Provide the [X, Y] coordinate of the cell's center where the given text is located.  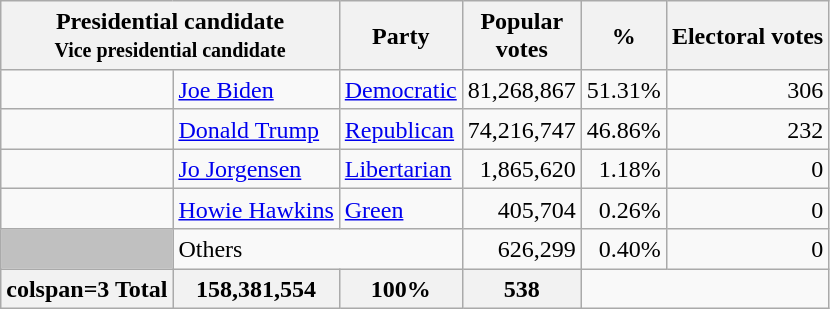
Libertarian [400, 169]
0.26% [624, 209]
306 [747, 89]
Howie Hawkins [256, 209]
405,704 [522, 209]
Green [400, 209]
626,299 [522, 249]
158,381,554 [256, 289]
Republican [400, 129]
Presidential candidateVice presidential candidate [170, 36]
0.40% [624, 249]
Electoral votes [747, 36]
74,216,747 [522, 129]
Democratic [400, 89]
Joe Biden [256, 89]
Popularvotes [522, 36]
1.18% [624, 169]
232 [747, 129]
538 [522, 289]
81,268,867 [522, 89]
% [624, 36]
Others [318, 249]
51.31% [624, 89]
100% [400, 289]
1,865,620 [522, 169]
colspan=3 Total [87, 289]
Party [400, 36]
Jo Jorgensen [256, 169]
Donald Trump [256, 129]
46.86% [624, 129]
